Determine the [x, y] coordinate at the center of the cell enclosing the given text.  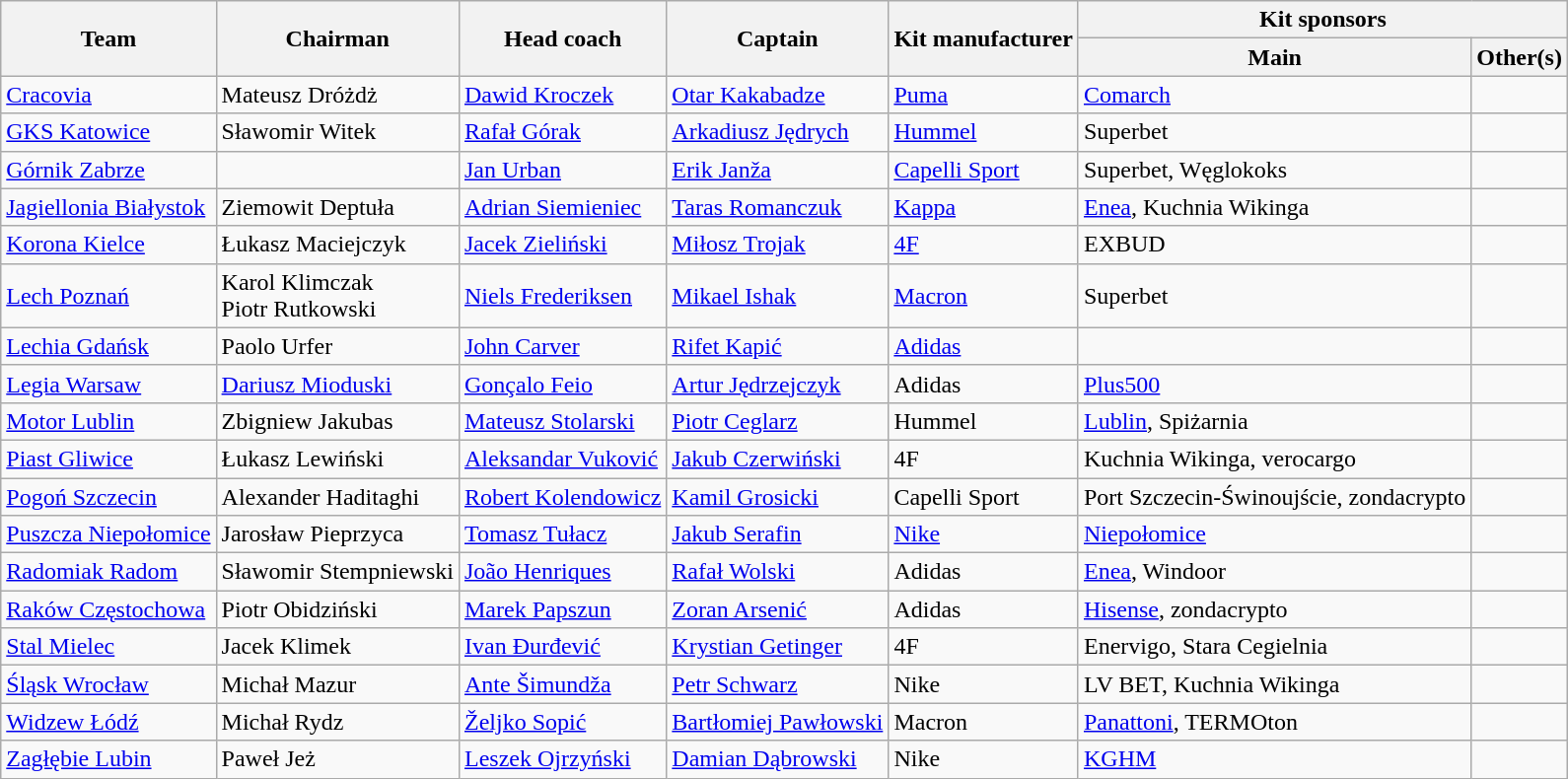
Otar Kakabadze [777, 95]
Port Szczecin-Świnoujście, zondacrypto [1274, 496]
Damian Dąbrowski [777, 759]
Hisense, zondacrypto [1274, 609]
Puma [984, 95]
Team [108, 38]
Mikael Ishak [777, 296]
Łukasz Maciejczyk [337, 245]
Sławomir Witek [337, 132]
Mateusz Stolarski [562, 421]
Ante Šimundža [562, 684]
GKS Katowice [108, 132]
Captain [777, 38]
Radomiak Radom [108, 572]
Artur Jędrzejczyk [777, 384]
EXBUD [1274, 245]
Ivan Đurđević [562, 647]
Ziemowit Deptuła [337, 207]
Raków Częstochowa [108, 609]
Aleksandar Vuković [562, 459]
Miłosz Trojak [777, 245]
Main [1274, 57]
Petr Schwarz [777, 684]
Piotr Obidziński [337, 609]
Lublin, Spiżarnia [1274, 421]
Karol Klimczak Piotr Rutkowski [337, 296]
Enea, Kuchnia Wikinga [1274, 207]
Jacek Zieliński [562, 245]
Kit sponsors [1322, 20]
Motor Lublin [108, 421]
LV BET, Kuchnia Wikinga [1274, 684]
Željko Sopić [562, 722]
Enea, Windoor [1274, 572]
Stal Mielec [108, 647]
Jarosław Pieprzyca [337, 534]
Marek Papszun [562, 609]
Panattoni, TERMOton [1274, 722]
Paweł Jeż [337, 759]
Jacek Klimek [337, 647]
Robert Kolendowicz [562, 496]
Jakub Czerwiński [777, 459]
Alexander Haditaghi [337, 496]
Comarch [1274, 95]
Head coach [562, 38]
Other(s) [1520, 57]
Lechia Gdańsk [108, 346]
Łukasz Lewiński [337, 459]
Zbigniew Jakubas [337, 421]
Bartłomiej Pawłowski [777, 722]
Enervigo, Stara Cegielnia [1274, 647]
Śląsk Wrocław [108, 684]
Taras Romanczuk [777, 207]
Lech Poznań [108, 296]
Niepołomice [1274, 534]
Michał Rydz [337, 722]
Kuchnia Wikinga, verocargo [1274, 459]
Zagłębie Lubin [108, 759]
Zoran Arsenić [777, 609]
Widzew Łódź [108, 722]
Korona Kielce [108, 245]
Kappa [984, 207]
Jan Urban [562, 170]
Dawid Kroczek [562, 95]
Rifet Kapić [777, 346]
Jakub Serafin [777, 534]
Górnik Zabrze [108, 170]
Pogoń Szczecin [108, 496]
Plus500 [1274, 384]
Krystian Getinger [777, 647]
Adrian Siemieniec [562, 207]
Arkadiusz Jędrych [777, 132]
Puszcza Niepołomice [108, 534]
Jagiellonia Białystok [108, 207]
Erik Janža [777, 170]
Dariusz Mioduski [337, 384]
Piotr Ceglarz [777, 421]
Paolo Urfer [337, 346]
Leszek Ojrzyński [562, 759]
Piast Gliwice [108, 459]
John Carver [562, 346]
Niels Frederiksen [562, 296]
Kamil Grosicki [777, 496]
Michał Mazur [337, 684]
Rafał Górak [562, 132]
Kit manufacturer [984, 38]
Cracovia [108, 95]
Chairman [337, 38]
Tomasz Tułacz [562, 534]
Superbet, Węglokoks [1274, 170]
Rafał Wolski [777, 572]
Sławomir Stempniewski [337, 572]
KGHM [1274, 759]
Legia Warsaw [108, 384]
Gonçalo Feio [562, 384]
João Henriques [562, 572]
Mateusz Dróżdż [337, 95]
